Detect which cell encompasses the target text, then output its [x, y] center coordinate. 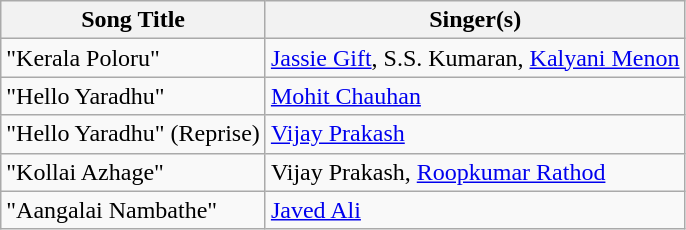
Song Title [134, 20]
Jassie Gift, S.S. Kumaran, Kalyani Menon [475, 58]
Mohit Chauhan [475, 96]
Javed Ali [475, 210]
"Aangalai Nambathe" [134, 210]
"Kollai Azhage" [134, 172]
Vijay Prakash [475, 134]
Singer(s) [475, 20]
"Hello Yaradhu" (Reprise) [134, 134]
Vijay Prakash, Roopkumar Rathod [475, 172]
"Kerala Poloru" [134, 58]
"Hello Yaradhu" [134, 96]
